Capture the cell that displays the provided text and extract its (x, y) central coordinate. 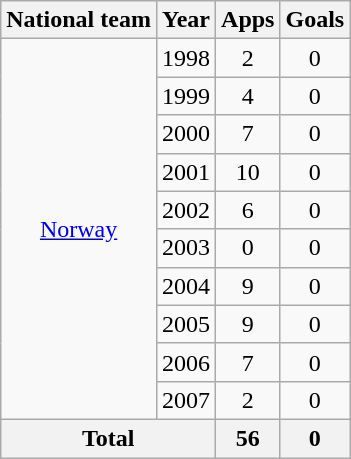
2003 (186, 248)
2007 (186, 400)
4 (248, 96)
2000 (186, 134)
1998 (186, 58)
National team (79, 20)
Year (186, 20)
10 (248, 172)
Apps (248, 20)
2004 (186, 286)
Norway (79, 230)
2001 (186, 172)
2006 (186, 362)
6 (248, 210)
Total (108, 438)
2005 (186, 324)
Goals (315, 20)
1999 (186, 96)
56 (248, 438)
2002 (186, 210)
